Find where the given text appears and provide that cell's center as (x, y) coordinate. 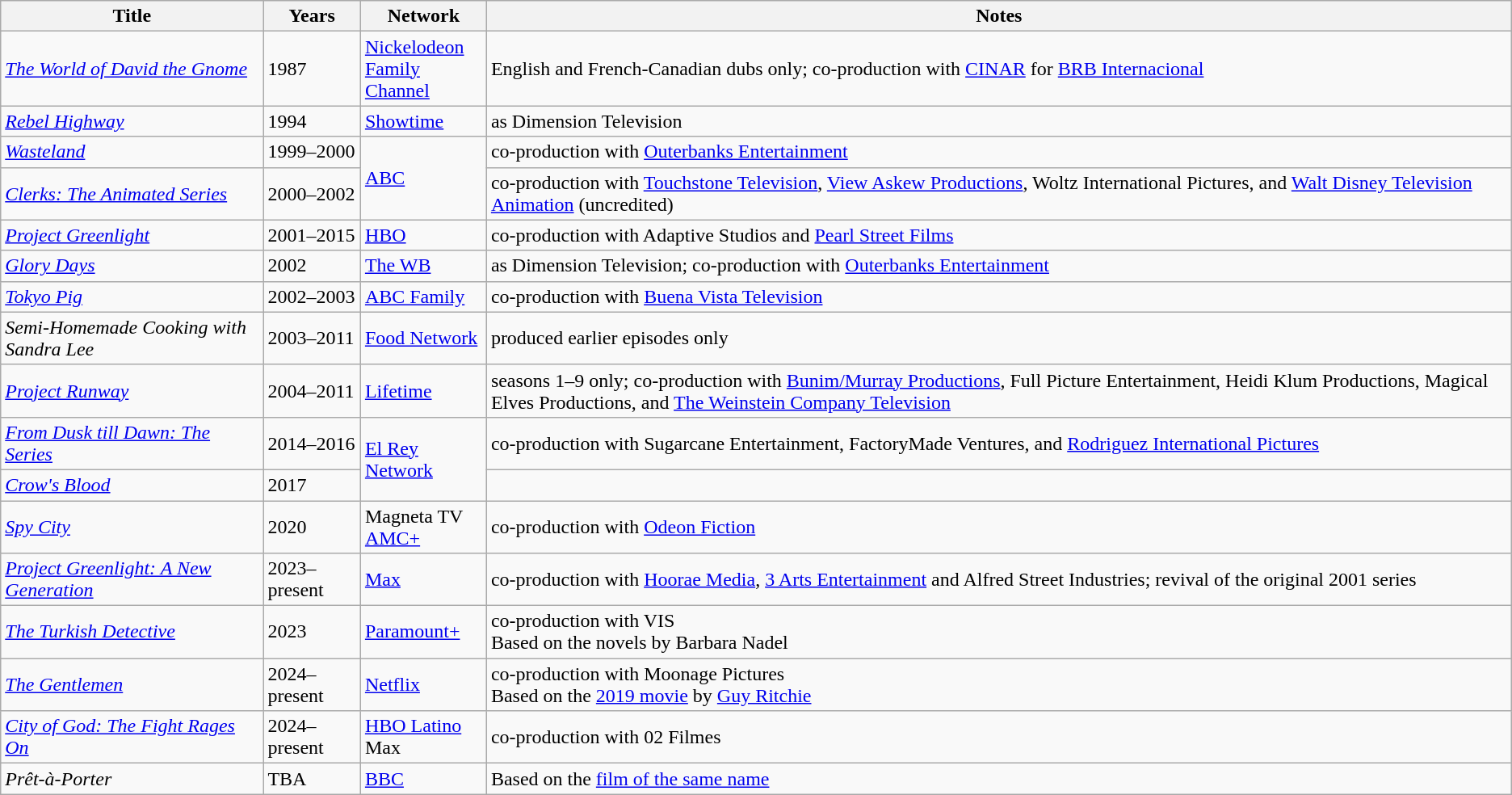
co-production with Hoorae Media, 3 Arts Entertainment and Alfred Street Industries; revival of the original 2001 series (998, 580)
From Dusk till Dawn: The Series (132, 443)
English and French-Canadian dubs only; co-production with CINAR for BRB Internacional (998, 69)
co-production with Sugarcane Entertainment, FactoryMade Ventures, and Rodriguez International Pictures (998, 443)
2023 (312, 632)
2017 (312, 485)
2002 (312, 266)
co-production with VISBased on the novels by Barbara Nadel (998, 632)
Lifetime (423, 391)
NickelodeonFamily Channel (423, 69)
Tokyo Pig (132, 297)
BBC (423, 779)
TBA (312, 779)
Food Network (423, 338)
2014–2016 (312, 443)
co-production with Adaptive Studios and Pearl Street Films (998, 235)
2020 (312, 527)
Paramount+ (423, 632)
2001–2015 (312, 235)
Spy City (132, 527)
Project Runway (132, 391)
Max (423, 580)
The World of David the Gnome (132, 69)
Semi-Homemade Cooking with Sandra Lee (132, 338)
Project Greenlight: A New Generation (132, 580)
co-production with Touchstone Television, View Askew Productions, Woltz International Pictures, and Walt Disney Television Animation (uncredited) (998, 194)
Project Greenlight (132, 235)
co-production with Buena Vista Television (998, 297)
co-production with 02 Filmes (998, 737)
ABC (423, 178)
Network (423, 16)
Crow's Blood (132, 485)
Years (312, 16)
produced earlier episodes only (998, 338)
2002–2003 (312, 297)
2023–present (312, 580)
HBO (423, 235)
1999–2000 (312, 152)
El Rey Network (423, 459)
Showtime (423, 121)
The Gentlemen (132, 685)
The Turkish Detective (132, 632)
co-production with Outerbanks Entertainment (998, 152)
Wasteland (132, 152)
as Dimension Television; co-production with Outerbanks Entertainment (998, 266)
Prêt-à-Porter (132, 779)
City of God: The Fight Rages On (132, 737)
1987 (312, 69)
Glory Days (132, 266)
Rebel Highway (132, 121)
2004–2011 (312, 391)
Netflix (423, 685)
Notes (998, 16)
ABC Family (423, 297)
1994 (312, 121)
Title (132, 16)
Based on the film of the same name (998, 779)
co-production with Odeon Fiction (998, 527)
co-production with Moonage PicturesBased on the 2019 movie by Guy Ritchie (998, 685)
Clerks: The Animated Series (132, 194)
Magneta TVAMC+ (423, 527)
2000–2002 (312, 194)
The WB (423, 266)
as Dimension Television (998, 121)
HBO LatinoMax (423, 737)
2003–2011 (312, 338)
